Capture the cell that displays the provided text and extract its [X, Y] central coordinate. 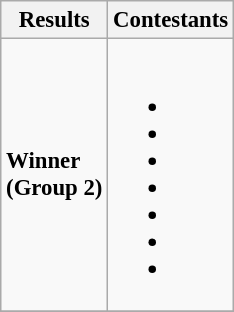
Contestants [171, 20]
Winner(Group 2) [54, 175]
Results [54, 20]
